Return the (x, y) coordinate for the center point of the cell that contains the specified text.  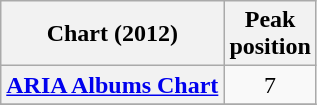
ARIA Albums Chart (112, 85)
Chart (2012) (112, 34)
Peakposition (270, 34)
7 (270, 85)
